Find where the given text appears and provide that cell's center as (x, y) coordinate. 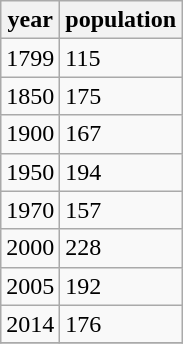
1900 (30, 134)
1950 (30, 172)
228 (121, 248)
176 (121, 324)
2005 (30, 286)
population (121, 20)
167 (121, 134)
2014 (30, 324)
1970 (30, 210)
1850 (30, 96)
year (30, 20)
115 (121, 58)
194 (121, 172)
1799 (30, 58)
192 (121, 286)
175 (121, 96)
157 (121, 210)
2000 (30, 248)
